Detect which cell encompasses the target text, then output its [x, y] center coordinate. 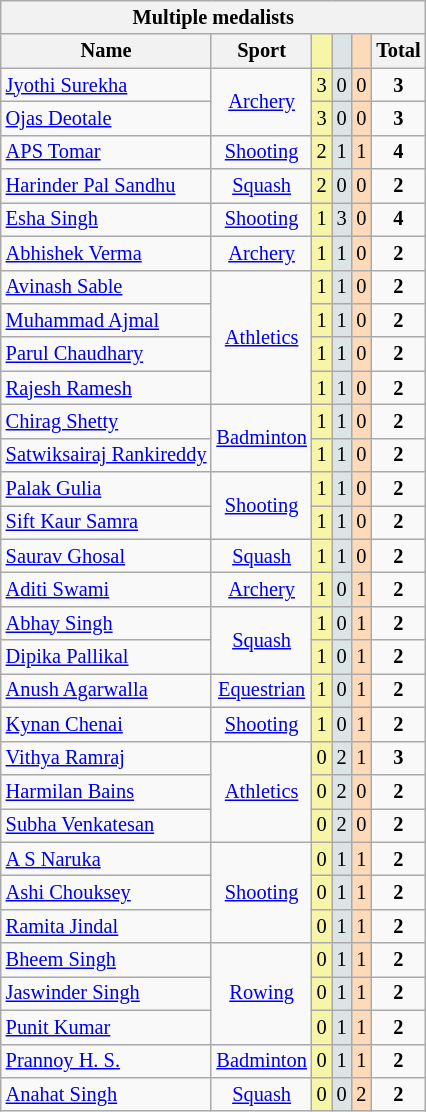
A S Naruka [106, 859]
Muhammad Ajmal [106, 320]
Sport [261, 51]
Satwiksairaj Rankireddy [106, 455]
Dipika Pallikal [106, 657]
Ojas Deotale [106, 118]
Chirag Shetty [106, 421]
Abhay Singh [106, 623]
Avinash Sable [106, 287]
Subha Venkatesan [106, 825]
Anahat Singh [106, 1094]
Name [106, 51]
Esha Singh [106, 219]
Ashi Chouksey [106, 892]
Bheem Singh [106, 960]
Abhishek Verma [106, 253]
Rajesh Ramesh [106, 388]
Rowing [261, 994]
Total [398, 51]
Equestrian [261, 690]
Jaswinder Singh [106, 993]
Multiple medalists [214, 17]
Anush Agarwalla [106, 690]
Aditi Swami [106, 589]
Sift Kaur Samra [106, 522]
Kynan Chenai [106, 724]
Harinder Pal Sandhu [106, 186]
Jyothi Surekha [106, 85]
APS Tomar [106, 152]
Parul Chaudhary [106, 354]
Prannoy H. S. [106, 1061]
Vithya Ramraj [106, 758]
Palak Gulia [106, 489]
Harmilan Bains [106, 791]
Saurav Ghosal [106, 556]
Ramita Jindal [106, 926]
Punit Kumar [106, 1027]
